Identify which cell holds the provided text, then report its (x, y) central coordinate. 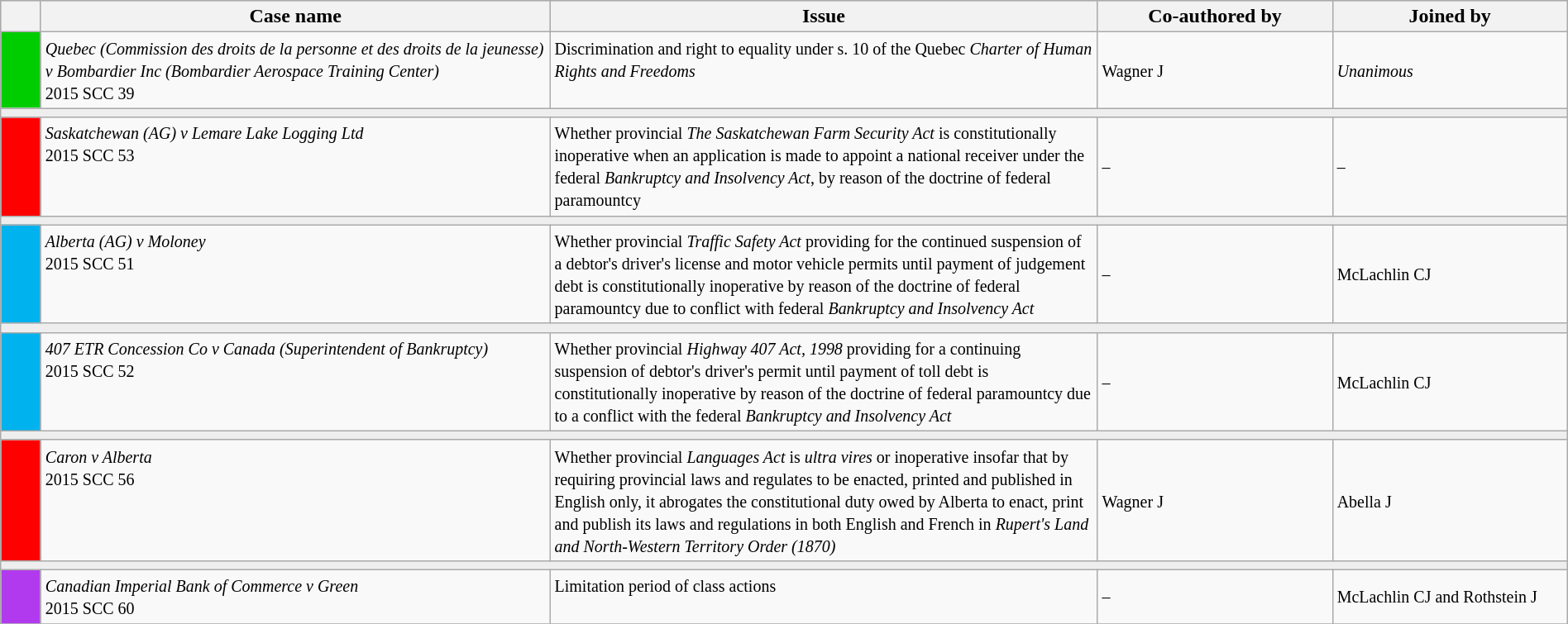
McLachlin CJ and Rothstein J (1450, 597)
Caron v Alberta 2015 SCC 56 (295, 500)
407 ETR Concession Co v Canada (Superintendent of Bankruptcy) 2015 SCC 52 (295, 382)
Joined by (1450, 17)
Discrimination and right to equality under s. 10 of the Quebec Charter of Human Rights and Freedoms (824, 70)
Abella J (1450, 500)
Issue (824, 17)
Co-authored by (1215, 17)
Canadian Imperial Bank of Commerce v Green 2015 SCC 60 (295, 597)
Saskatchewan (AG) v Lemare Lake Logging Ltd 2015 SCC 53 (295, 167)
Alberta (AG) v Moloney 2015 SCC 51 (295, 274)
Limitation period of class actions (824, 597)
Case name (295, 17)
Unanimous (1450, 70)
Quebec (Commission des droits de la personne et des droits de la jeunesse) v Bombardier Inc (Bombardier Aerospace Training Center) 2015 SCC 39 (295, 70)
